Identify which cell holds the provided text, then report its [x, y] central coordinate. 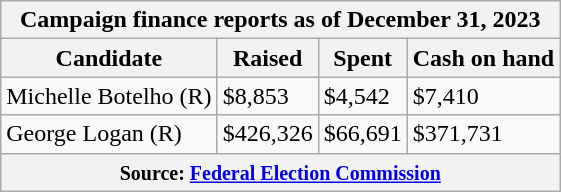
$7,410 [483, 96]
Cash on hand [483, 58]
$66,691 [362, 134]
Campaign finance reports as of December 31, 2023 [280, 20]
Candidate [109, 58]
$8,853 [268, 96]
Spent [362, 58]
Source: Federal Election Commission [280, 172]
George Logan (R) [109, 134]
$4,542 [362, 96]
Raised [268, 58]
$371,731 [483, 134]
$426,326 [268, 134]
Michelle Botelho (R) [109, 96]
